Capture the cell that displays the provided text and extract its (X, Y) central coordinate. 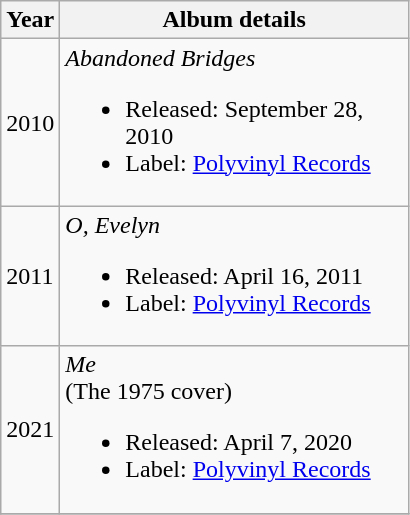
2011 (30, 276)
Year (30, 20)
Abandoned BridgesReleased: September 28, 2010Label: Polyvinyl Records (234, 122)
2010 (30, 122)
Me(The 1975 cover)Released: April 7, 2020Label: Polyvinyl Records (234, 430)
2021 (30, 430)
Album details (234, 20)
O, EvelynReleased: April 16, 2011Label: Polyvinyl Records (234, 276)
